Extract the [x, y] coordinate from the center of the cell holding the provided text.  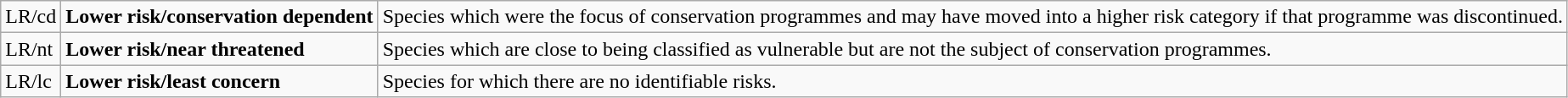
LR/nt [31, 49]
Lower risk/near threatened [219, 49]
Lower risk/conservation dependent [219, 17]
Lower risk/least concern [219, 81]
Species which are close to being classified as vulnerable but are not the subject of conservation programmes. [973, 49]
Species for which there are no identifiable risks. [973, 81]
LR/lc [31, 81]
Species which were the focus of conservation programmes and may have moved into a higher risk category if that programme was discontinued. [973, 17]
LR/cd [31, 17]
